Search for the cell housing the specified text and yield its [X, Y] center coordinate. 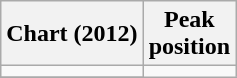
Chart (2012) [72, 34]
Peakposition [189, 34]
